Capture the cell that displays the provided text and extract its (x, y) central coordinate. 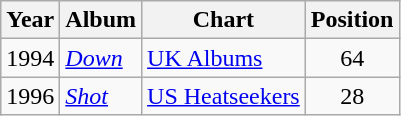
UK Albums (224, 58)
1996 (30, 96)
Shot (101, 96)
Down (101, 58)
1994 (30, 58)
28 (352, 96)
Position (352, 20)
Chart (224, 20)
Album (101, 20)
US Heatseekers (224, 96)
64 (352, 58)
Year (30, 20)
